Scan for the cell matching the given text and deliver its (x, y) coordinate at center. 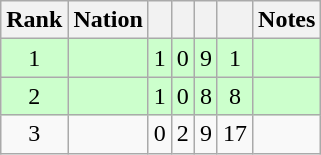
Notes (287, 20)
Rank (34, 20)
Nation (108, 20)
3 (34, 134)
17 (234, 134)
